Identify which cell holds the provided text, then report its (X, Y) central coordinate. 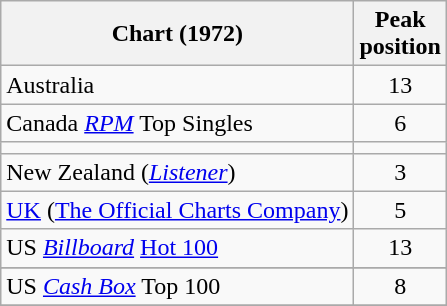
5 (400, 210)
Australia (178, 85)
6 (400, 123)
UK (The Official Charts Company) (178, 210)
New Zealand (Listener) (178, 172)
US Cash Box Top 100 (178, 286)
8 (400, 286)
Peakposition (400, 34)
Chart (1972) (178, 34)
3 (400, 172)
US Billboard Hot 100 (178, 248)
Canada RPM Top Singles (178, 123)
